Capture the cell that displays the provided text and extract its (x, y) central coordinate. 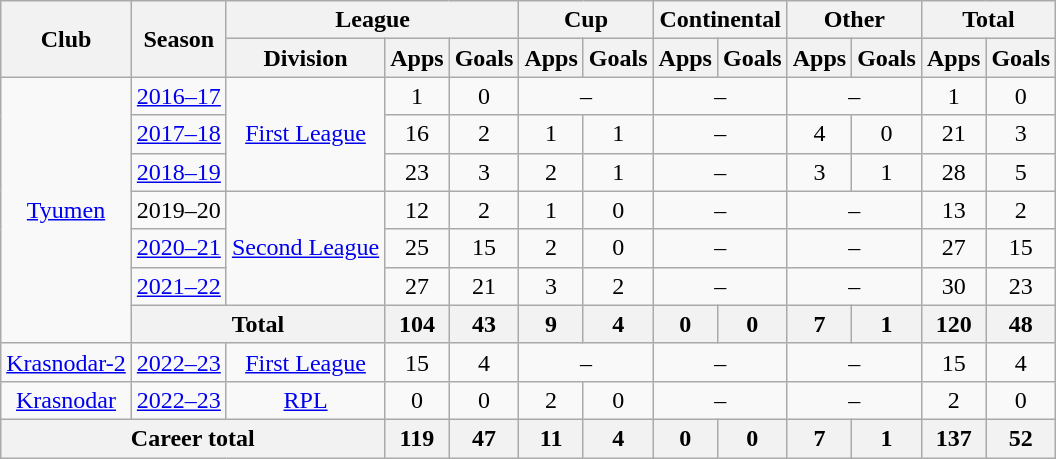
Second League (305, 248)
Tyumen (66, 210)
Krasnodar-2 (66, 362)
120 (953, 324)
2016–17 (178, 96)
RPL (305, 400)
13 (953, 210)
104 (417, 324)
25 (417, 248)
30 (953, 286)
Continental (720, 20)
2021–22 (178, 286)
Club (66, 39)
5 (1021, 172)
Cup (586, 20)
2020–21 (178, 248)
119 (417, 438)
9 (551, 324)
Career total (193, 438)
43 (484, 324)
48 (1021, 324)
2018–19 (178, 172)
47 (484, 438)
2019–20 (178, 210)
Division (305, 58)
League (372, 20)
28 (953, 172)
Krasnodar (66, 400)
137 (953, 438)
2017–18 (178, 134)
52 (1021, 438)
11 (551, 438)
Season (178, 39)
16 (417, 134)
12 (417, 210)
Other (854, 20)
